Locate the cell with the specified text and output its (x, y) center coordinate. 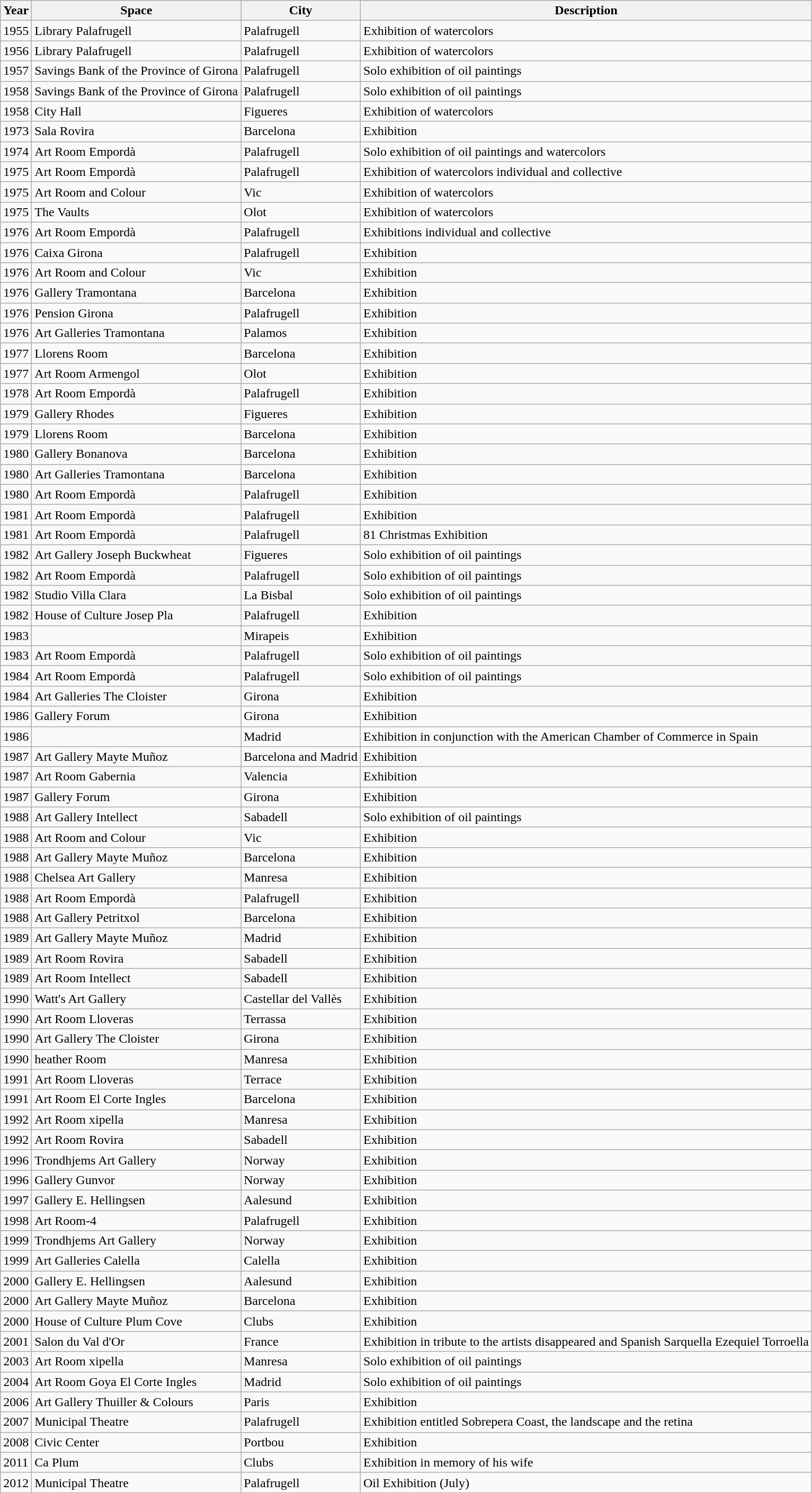
Art Room El Corte Ingles (137, 1099)
Calella (301, 1261)
Civic Center (137, 1442)
La Bisbal (301, 596)
Barcelona and Madrid (301, 757)
1998 (16, 1220)
Exhibition of watercolors individual and collective (586, 172)
Space (137, 11)
Terrace (301, 1079)
The Vaults (137, 212)
2001 (16, 1341)
Castellar del Vallès (301, 999)
Art Galleries Calella (137, 1261)
Oil Exhibition (July) (586, 1482)
1973 (16, 131)
Mirapeis (301, 636)
Caixa Girona (137, 253)
1997 (16, 1200)
Art Galleries The Cloister (137, 696)
House of Culture Plum Cove (137, 1321)
81 Christmas Exhibition (586, 535)
Art Room Armengol (137, 374)
Valencia (301, 777)
Year (16, 11)
Studio Villa Clara (137, 596)
Art Gallery Thuiller & Colours (137, 1402)
1955 (16, 31)
Art Gallery Intellect (137, 817)
2011 (16, 1462)
Exhibition in memory of his wife (586, 1462)
Gallery Bonanova (137, 454)
Portbou (301, 1442)
Palamos (301, 333)
1957 (16, 71)
Gallery Rhodes (137, 414)
Gallery Gunvor (137, 1180)
Art Room-4 (137, 1220)
2012 (16, 1482)
Salon du Val d'Or (137, 1341)
Solo exhibition of oil paintings and watercolors (586, 152)
Description (586, 11)
Exhibition entitled Sobrepera Coast, the landscape and the retina (586, 1422)
2008 (16, 1442)
2004 (16, 1382)
2006 (16, 1402)
Sala Rovira (137, 131)
1978 (16, 394)
Art Gallery Joseph Buckwheat (137, 555)
Paris (301, 1402)
Art Gallery Petritxol (137, 918)
Exhibition in conjunction with the American Chamber of Commerce in Spain (586, 736)
Art Room Intellect (137, 979)
1956 (16, 51)
Exhibition in tribute to the artists disappeared and Spanish Sarquella Ezequiel Torroella (586, 1341)
Ca Plum (137, 1462)
Gallery Tramontana (137, 293)
2007 (16, 1422)
France (301, 1341)
Exhibitions individual and collective (586, 232)
Art Room Goya El Corte Ingles (137, 1382)
Pension Girona (137, 313)
Terrassa (301, 1019)
heather Room (137, 1059)
Chelsea Art Gallery (137, 877)
Watt's Art Gallery (137, 999)
Art Room Gabernia (137, 777)
Art Gallery The Cloister (137, 1039)
City (301, 11)
2003 (16, 1362)
House of Culture Josep Pla (137, 616)
1974 (16, 152)
City Hall (137, 111)
